Extract the [X, Y] coordinate from the center of the cell holding the provided text.  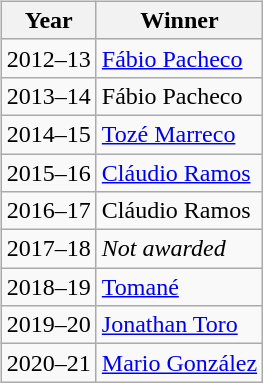
Winner [179, 20]
Year [48, 20]
2020–21 [48, 363]
2014–15 [48, 134]
2012–13 [48, 58]
Not awarded [179, 249]
2019–20 [48, 325]
2015–16 [48, 173]
2018–19 [48, 287]
2013–14 [48, 96]
Tozé Marreco [179, 134]
Jonathan Toro [179, 325]
Mario González [179, 363]
2017–18 [48, 249]
Tomané [179, 287]
2016–17 [48, 211]
